Scan for the cell matching the given text and deliver its (x, y) coordinate at center. 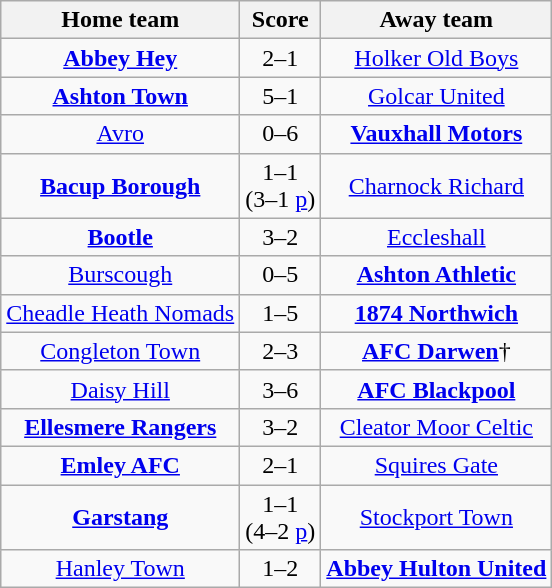
Holker Old Boys (436, 58)
1–1(3–1 p) (280, 186)
1–1(4–2 p) (280, 516)
Emley AFC (120, 465)
Score (280, 20)
0–5 (280, 275)
3–6 (280, 389)
Congleton Town (120, 351)
AFC Blackpool (436, 389)
Eccleshall (436, 237)
Ellesmere Rangers (120, 427)
Ashton Town (120, 96)
Garstang (120, 516)
Away team (436, 20)
Squires Gate (436, 465)
AFC Darwen† (436, 351)
1–2 (280, 569)
1–5 (280, 313)
Cleator Moor Celtic (436, 427)
Avro (120, 134)
Home team (120, 20)
0–6 (280, 134)
Abbey Hulton United (436, 569)
Ashton Athletic (436, 275)
Cheadle Heath Nomads (120, 313)
Golcar United (436, 96)
Stockport Town (436, 516)
Daisy Hill (120, 389)
Charnock Richard (436, 186)
5–1 (280, 96)
2–3 (280, 351)
Bacup Borough (120, 186)
1874 Northwich (436, 313)
Bootle (120, 237)
Hanley Town (120, 569)
Burscough (120, 275)
Vauxhall Motors (436, 134)
Abbey Hey (120, 58)
